Return the (x, y) coordinate for the center point of the cell that contains the specified text.  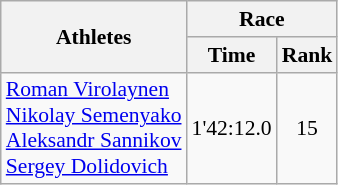
15 (308, 128)
Roman VirolaynenNikolay SemenyakoAleksandr SannikovSergey Dolidovich (94, 128)
Race (262, 19)
1'42:12.0 (232, 128)
Athletes (94, 36)
Rank (308, 55)
Time (232, 55)
